For the text-containing cell, return its midpoint in (x, y) coordinate format. 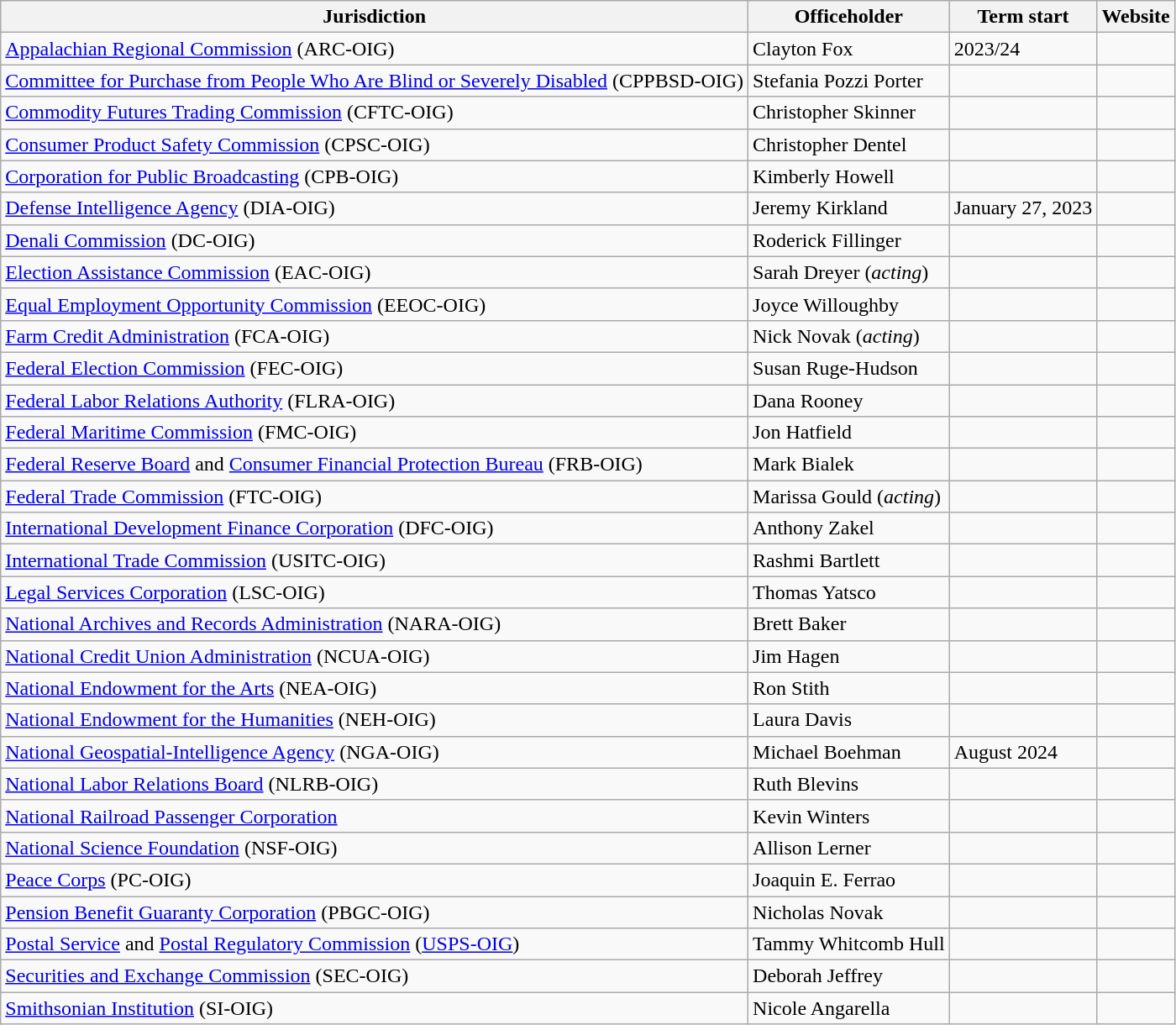
Securities and Exchange Commission (SEC-OIG) (375, 976)
Equal Employment Opportunity Commission (EEOC-OIG) (375, 304)
Kimberly Howell (849, 176)
Ron Stith (849, 688)
Marissa Gould (acting) (849, 497)
Stefania Pozzi Porter (849, 81)
Federal Maritime Commission (FMC-OIG) (375, 433)
Jeremy Kirkland (849, 208)
Allison Lerner (849, 848)
Federal Reserve Board and Consumer Financial Protection Bureau (FRB-OIG) (375, 465)
National Credit Union Administration (NCUA-OIG) (375, 656)
National Endowment for the Humanities (NEH-OIG) (375, 720)
Nicole Angarella (849, 1008)
Sarah Dreyer (acting) (849, 272)
Consumer Product Safety Commission (CPSC-OIG) (375, 145)
Jurisdiction (375, 17)
Clayton Fox (849, 49)
Pension Benefit Guaranty Corporation (PBGC-OIG) (375, 912)
Jim Hagen (849, 656)
Brett Baker (849, 624)
Roderick Fillinger (849, 240)
Farm Credit Administration (FCA-OIG) (375, 336)
National Science Foundation (NSF-OIG) (375, 848)
Anthony Zakel (849, 528)
Federal Trade Commission (FTC-OIG) (375, 497)
National Archives and Records Administration (NARA-OIG) (375, 624)
Officeholder (849, 17)
Tammy Whitcomb Hull (849, 944)
August 2024 (1023, 752)
Appalachian Regional Commission (ARC-OIG) (375, 49)
Corporation for Public Broadcasting (CPB-OIG) (375, 176)
Federal Election Commission (FEC-OIG) (375, 368)
Legal Services Corporation (LSC-OIG) (375, 592)
International Development Finance Corporation (DFC-OIG) (375, 528)
Nick Novak (acting) (849, 336)
Dana Rooney (849, 401)
Joyce Willoughby (849, 304)
Peace Corps (PC-OIG) (375, 880)
Michael Boehman (849, 752)
Jon Hatfield (849, 433)
Deborah Jeffrey (849, 976)
Commodity Futures Trading Commission (CFTC-OIG) (375, 113)
Smithsonian Institution (SI-OIG) (375, 1008)
National Railroad Passenger Corporation (375, 816)
Denali Commission (DC-OIG) (375, 240)
Postal Service and Postal Regulatory Commission (USPS-OIG) (375, 944)
National Labor Relations Board (NLRB-OIG) (375, 784)
Election Assistance Commission (EAC-OIG) (375, 272)
Christopher Dentel (849, 145)
Kevin Winters (849, 816)
Website (1136, 17)
Committee for Purchase from People Who Are Blind or Severely Disabled (CPPBSD-OIG) (375, 81)
Rashmi Bartlett (849, 560)
January 27, 2023 (1023, 208)
International Trade Commission (USITC-OIG) (375, 560)
Laura Davis (849, 720)
National Geospatial-Intelligence Agency (NGA-OIG) (375, 752)
Joaquin E. Ferrao (849, 880)
Christopher Skinner (849, 113)
Term start (1023, 17)
Thomas Yatsco (849, 592)
Susan Ruge-Hudson (849, 368)
Ruth Blevins (849, 784)
Federal Labor Relations Authority (FLRA-OIG) (375, 401)
National Endowment for the Arts (NEA-OIG) (375, 688)
Defense Intelligence Agency (DIA-OIG) (375, 208)
Nicholas Novak (849, 912)
Mark Bialek (849, 465)
2023/24 (1023, 49)
